Return (x, y) of the center of cell containing provided text 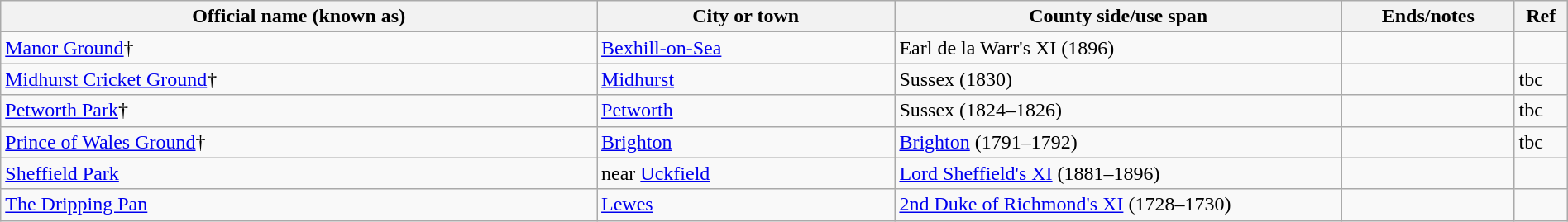
Petworth Park† (299, 111)
Midhurst Cricket Ground† (299, 79)
Prince of Wales Ground† (299, 142)
Lewes (746, 205)
Bexhill-on-Sea (746, 48)
Midhurst (746, 79)
Official name (known as) (299, 17)
County side/use span (1118, 17)
The Dripping Pan (299, 205)
Sussex (1830) (1118, 79)
Sussex (1824–1826) (1118, 111)
Ref (1541, 17)
Petworth (746, 111)
near Uckfield (746, 173)
Manor Ground† (299, 48)
Lord Sheffield's XI (1881–1896) (1118, 173)
Brighton (1791–1792) (1118, 142)
Earl de la Warr's XI (1896) (1118, 48)
2nd Duke of Richmond's XI (1728–1730) (1118, 205)
Brighton (746, 142)
Ends/notes (1427, 17)
Sheffield Park (299, 173)
City or town (746, 17)
